Return the (x, y) coordinate for the center point of the cell that contains the specified text.  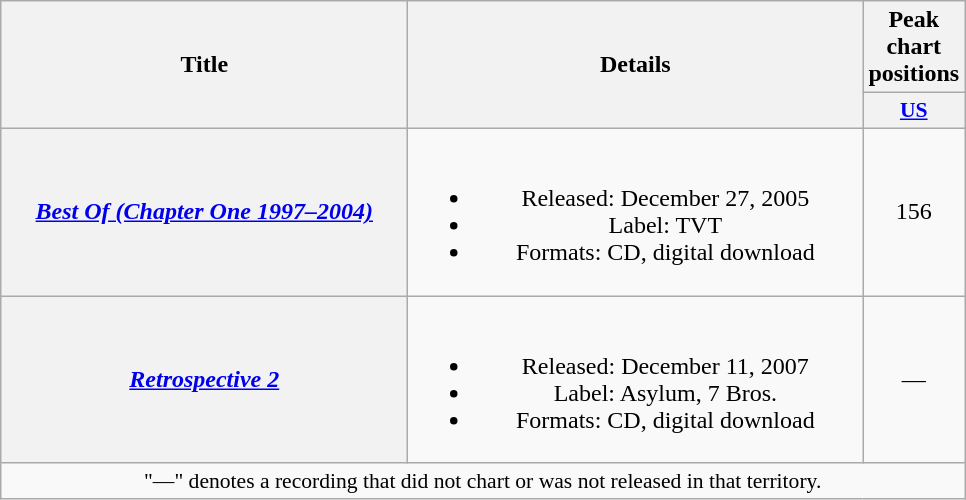
Peak chart positions (914, 47)
US (914, 111)
Retrospective 2 (204, 380)
Title (204, 65)
"—" denotes a recording that did not chart or was not released in that territory. (483, 481)
— (914, 380)
Details (636, 65)
Released: December 27, 2005Label: TVTFormats: CD, digital download (636, 212)
156 (914, 212)
Best Of (Chapter One 1997–2004) (204, 212)
Released: December 11, 2007Label: Asylum, 7 Bros.Formats: CD, digital download (636, 380)
